Return the (X, Y) coordinate for the center point of the cell that contains the specified text.  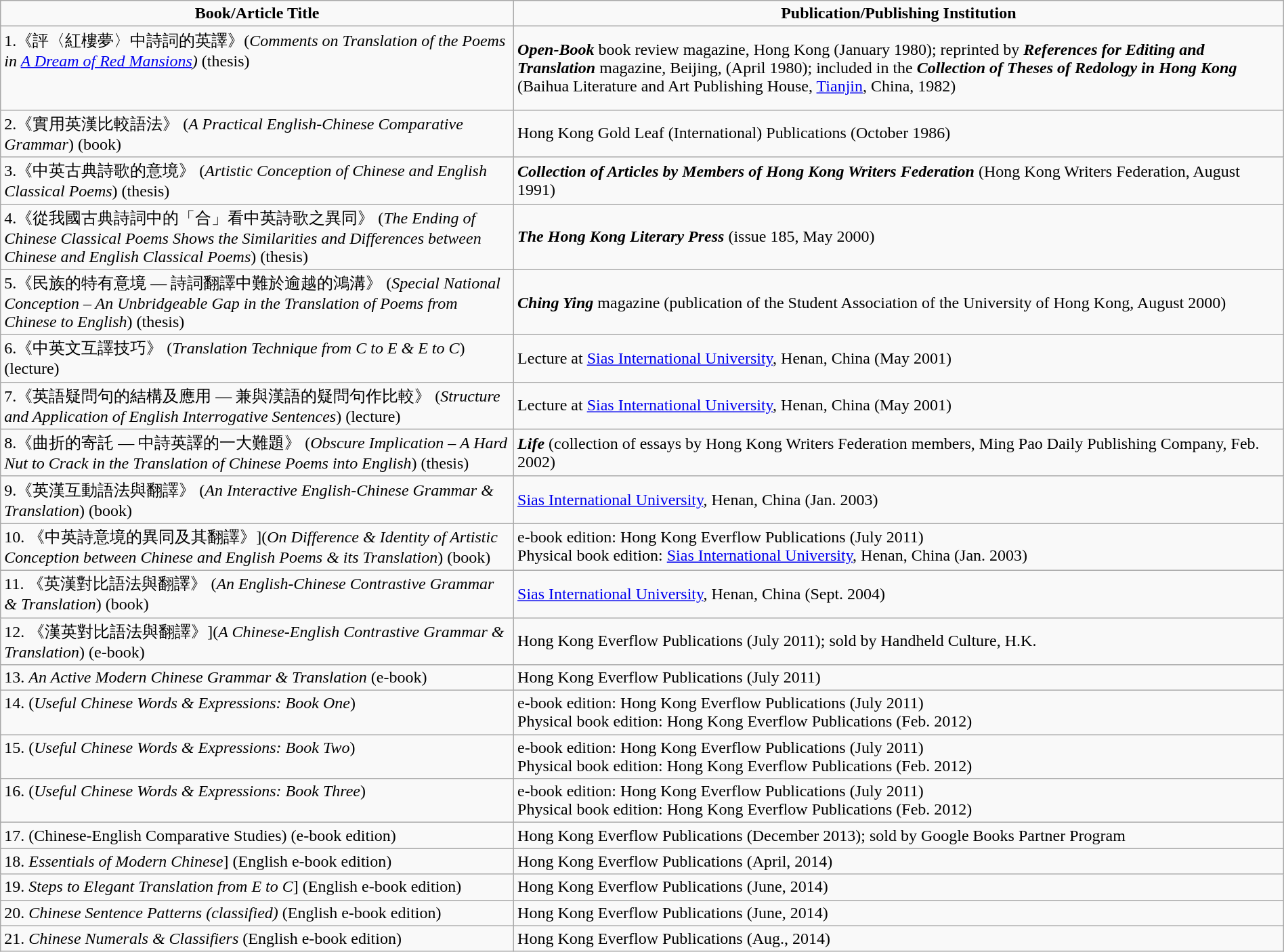
19. Steps to Elegant Translation from E to C] (English e-book edition) (257, 887)
Publication/Publishing Institution (899, 14)
21. Chinese Numerals & Classifiers (English e-book edition) (257, 938)
Sias International University, Henan, China (Jan. 2003) (899, 500)
3.《中英古典詩歌的意境》 (Artistic Conception of Chinese and English Classical Poems) (thesis) (257, 181)
Ching Ying magazine (publication of the Student Association of the University of Hong Kong, August 2000) (899, 302)
15. (Useful Chinese Words & Expressions: Book Two) (257, 757)
9.《英漢互動語法與翻譯》 (An Interactive English-Chinese Grammar & Translation) (book) (257, 500)
7.《英語疑問句的結構及應用 — 兼與漢語的疑問句作比較》 (Structure and Application of English Interrogative Sentences) (lecture) (257, 406)
12. 《漢英對比語法與翻譯》](A Chinese-English Contrastive Grammar & Translation) (e-book) (257, 641)
5.《民族的特有意境 — 詩詞翻譯中難於逾越的鴻溝》 (Special National Conception – An Unbridgeable Gap in the Translation of Poems from Chinese to English) (thesis) (257, 302)
2.《實用英漢比較語法》 (A Practical English-Chinese Comparative Grammar) (book) (257, 133)
Hong Kong Gold Leaf (International) Publications (October 1986) (899, 133)
e-book edition: Hong Kong Everflow Publications (July 2011)Physical book edition: Sias International University, Henan, China (Jan. 2003) (899, 547)
13. An Active Modern Chinese Grammar & Translation (e-book) (257, 678)
Book/Article Title (257, 14)
10. 《中英詩意境的異同及其翻譯》](On Difference & Identity of Artistic Conception between Chinese and English Poems & its Translation) (book) (257, 547)
17. (Chinese-English Comparative Studies) (e-book edition) (257, 836)
11. 《英漢對比語法與翻譯》 (An English-Chinese Contrastive Grammar & Translation) (book) (257, 594)
8.《曲折的寄託 — 中詩英譯的一大難題》 (Obscure Implication – A Hard Nut to Crack in the Translation of Chinese Poems into English) (thesis) (257, 453)
16. (Useful Chinese Words & Expressions: Book Three) (257, 800)
20. Chinese Sentence Patterns (classified) (English e-book edition) (257, 913)
Hong Kong Everflow Publications (July 2011); sold by Handheld Culture, H.K. (899, 641)
Hong Kong Everflow Publications (July 2011) (899, 678)
Life (collection of essays by Hong Kong Writers Federation members, Ming Pao Daily Publishing Company, Feb. 2002) (899, 453)
1.《評〈紅樓夢〉中詩詞的英譯》(Comments on Translation of the Poems in A Dream of Red Mansions) (thesis) (257, 68)
14. (Useful Chinese Words & Expressions: Book One) (257, 712)
Hong Kong Everflow Publications (Aug., 2014) (899, 938)
18. Essentials of Modern Chinese] (English e-book edition) (257, 861)
Hong Kong Everflow Publications (April, 2014) (899, 861)
Hong Kong Everflow Publications (December 2013); sold by Google Books Partner Program (899, 836)
Sias International University, Henan, China (Sept. 2004) (899, 594)
6.《中英文互譯技巧》 (Translation Technique from C to E & E to C) (lecture) (257, 359)
Collection of Articles by Members of Hong Kong Writers Federation (Hong Kong Writers Federation, August 1991) (899, 181)
The Hong Kong Literary Press (issue 185, May 2000) (899, 237)
